Identify which cell holds the provided text, then report its [X, Y] central coordinate. 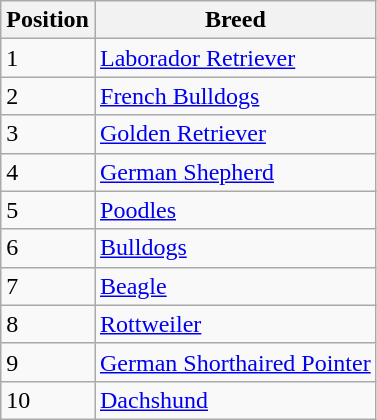
Beagle [235, 286]
Laborador Retriever [235, 58]
German Shorthaired Pointer [235, 362]
French Bulldogs [235, 96]
6 [48, 248]
7 [48, 286]
Rottweiler [235, 324]
3 [48, 134]
German Shepherd [235, 172]
1 [48, 58]
Poodles [235, 210]
4 [48, 172]
8 [48, 324]
10 [48, 400]
Dachshund [235, 400]
9 [48, 362]
Golden Retriever [235, 134]
2 [48, 96]
5 [48, 210]
Position [48, 20]
Bulldogs [235, 248]
Breed [235, 20]
